Scan for the cell matching the given text and deliver its (X, Y) coordinate at center. 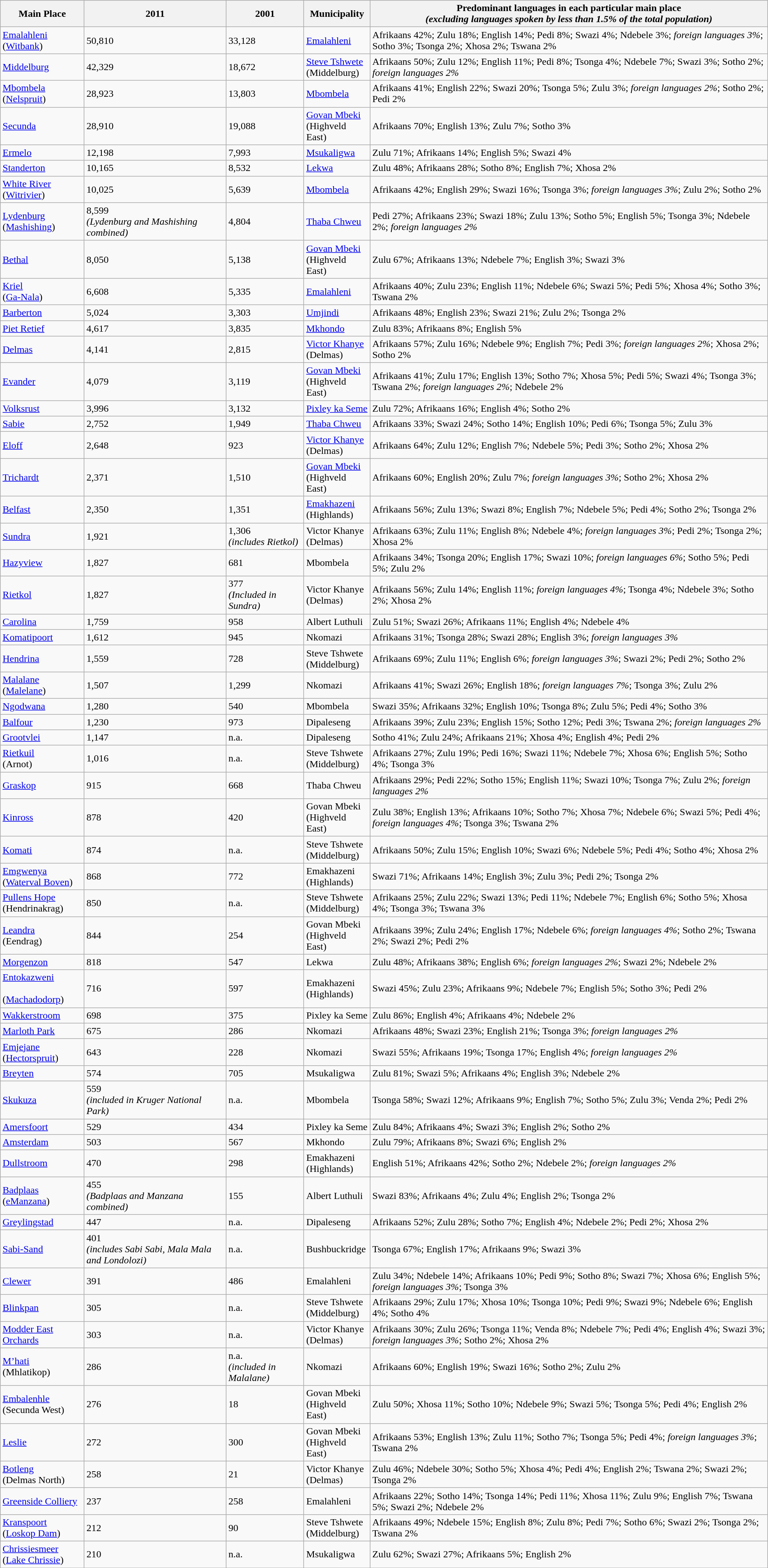
Sotho 41%; Zulu 24%; Afrikaans 21%; Xhosa 4%; English 4%; Pedi 2% (569, 738)
Afrikaans 41%; English 22%; Swazi 20%; Tsonga 5%; Zulu 3%; foreign languages 2%; Sotho 2%; Pedi 2% (569, 93)
Pullens Hope(Hendrinakrag) (42, 903)
Afrikaans 69%; Zulu 11%; English 6%; foreign languages 3%; Swazi 2%; Pedi 2%; Sotho 2% (569, 659)
Afrikaans 60%; English 19%; Swazi 16%; Sotho 2%; Zulu 2% (569, 1367)
8,599(Lydenburg and Mashishing combined) (155, 221)
1,612 (155, 637)
547 (265, 962)
Barberton (42, 312)
945 (265, 637)
Zulu 34%; Ndebele 14%; Afrikaans 10%; Pedi 9%; Sotho 8%; Swazi 7%; Xhosa 6%; English 5%; foreign languages 3%; Tsonga 3% (569, 1281)
Afrikaans 22%; Sotho 14%; Tsonga 14%; Pedi 11%; Xhosa 11%; Zulu 9%; English 7%; Tswana 5%; Swazi 2%; Ndebele 2% (569, 1501)
1,949 (265, 424)
Afrikaans 30%; Zulu 26%; Tsonga 11%; Venda 8%; Ndebele 7%; Pedi 4%; English 4%; Swazi 3%; foreign languages 3%; Sotho 2%; Xhosa 2% (569, 1334)
5,024 (155, 312)
Kranspoort(Loskop Dam) (42, 1528)
Balfour (42, 722)
Carolina (42, 622)
Skukuza (42, 1100)
Afrikaans 39%; Zulu 23%; English 15%; Sotho 12%; Pedi 3%; Tswana 2%; foreign languages 2% (569, 722)
English 51%; Afrikaans 42%; Sotho 2%; Ndebele 2%; foreign languages 2% (569, 1164)
Afrikaans 34%; Tsonga 20%; English 17%; Swazi 10%; foreign languages 6%; Sotho 5%; Pedi 5%; Zulu 2% (569, 563)
Afrikaans 39%; Zulu 24%; English 17%; Ndebele 6%; foreign languages 4%; Sotho 2%; Tswana 2%; Swazi 2%; Pedi 2% (569, 935)
923 (265, 445)
Afrikaans 53%; English 13%; Zulu 11%; Sotho 7%; Tsonga 5%; Pedi 4%; foreign languages 3%; Tswana 2% (569, 1442)
Afrikaans 25%; Zulu 22%; Swazi 13%; Pedi 11%; Ndebele 7%; English 6%; Sotho 5%; Xhosa 4%; Tsonga 3%; Tswana 3% (569, 903)
455(Badplaas and Manzana combined) (155, 1196)
434 (265, 1126)
Afrikaans 49%; Ndebele 15%; English 8%; Zulu 8%; Pedi 7%; Sotho 6%; Swazi 2%; Tsonga 2%; Tswana 2% (569, 1528)
868 (155, 877)
Afrikaans 48%; English 23%; Swazi 21%; Zulu 2%; Tsonga 2% (569, 312)
Zulu 79%; Afrikaans 8%; Swazi 6%; English 2% (569, 1142)
486 (265, 1281)
420 (265, 818)
Badplaas(eManzana) (42, 1196)
Greylingstad (42, 1222)
272 (155, 1442)
698 (155, 1015)
Emgwenya(Waterval Boven) (42, 877)
Zulu 83%; Afrikaans 8%; English 5% (569, 328)
5,639 (265, 189)
958 (265, 622)
276 (155, 1404)
Afrikaans 57%; Zulu 16%; Ndebele 9%; English 7%; Pedi 3%; foreign languages 2%; Xhosa 2%; Sotho 2% (569, 349)
Emalahleni(Witbank) (42, 40)
1,921 (155, 536)
Tsonga 58%; Swazi 12%; Afrikaans 9%; English 7%; Sotho 5%; Zulu 3%; Venda 2%; Pedi 2% (569, 1100)
White River(Witrivier) (42, 189)
2,815 (265, 349)
Zulu 38%; English 13%; Afrikaans 10%; Sotho 7%; Xhosa 7%; Ndebele 6%; Swazi 5%; Pedi 4%; foreign languages 4%; Tsonga 3%; Tswana 2% (569, 818)
Ermelo (42, 153)
Zulu 62%; Swazi 27%; Afrikaans 5%; English 2% (569, 1554)
Leslie (42, 1442)
Swazi 83%; Afrikaans 4%; Zulu 4%; English 2%; Tsonga 2% (569, 1196)
Sabi-Sand (42, 1249)
303 (155, 1334)
3,132 (265, 408)
874 (155, 850)
Afrikaans 64%; Zulu 12%; English 7%; Ndebele 5%; Pedi 3%; Sotho 2%; Xhosa 2% (569, 445)
503 (155, 1142)
Wakkerstroom (42, 1015)
Afrikaans 42%; English 29%; Swazi 16%; Tsonga 3%; foreign languages 3%; Zulu 2%; Sotho 2% (569, 189)
Predominant languages in each particular main place(excluding languages spoken by less than 1.5% of the total population) (569, 14)
Grootvlei (42, 738)
10,025 (155, 189)
3,303 (265, 312)
2011 (155, 14)
Afrikaans 42%; Zulu 18%; English 14%; Pedi 8%; Swazi 4%; Ndebele 3%; foreign languages 3%; Sotho 3%; Tsonga 2%; Xhosa 2%; Tswana 2% (569, 40)
878 (155, 818)
28,923 (155, 93)
Botleng(Delmas North) (42, 1475)
850 (155, 903)
254 (265, 935)
Afrikaans 41%; Swazi 26%; English 18%; foreign languages 7%; Tsonga 3%; Zulu 2% (569, 685)
Zulu 71%; Afrikaans 14%; English 5%; Swazi 4% (569, 153)
Delmas (42, 349)
Afrikaans 52%; Zulu 28%; Sotho 7%; English 4%; Ndebele 2%; Pedi 2%; Xhosa 2% (569, 1222)
Middelburg (42, 67)
Zulu 84%; Afrikaans 4%; Swazi 3%; English 2%; Sotho 2% (569, 1126)
772 (265, 877)
Clewer (42, 1281)
18,672 (265, 67)
Amersfoort (42, 1126)
Zulu 72%; Afrikaans 16%; English 4%; Sotho 2% (569, 408)
33,128 (265, 40)
401(includes Sabi Sabi, Mala Mala and Londolozi) (155, 1249)
Municipality (337, 14)
n.a.(included in Malalane) (265, 1367)
Dullstroom (42, 1164)
155 (265, 1196)
Afrikaans 63%; Zulu 11%; English 8%; Ndebele 4%; foreign languages 3%; Pedi 2%; Tsonga 2%; Xhosa 2% (569, 536)
Tsonga 67%; English 17%; Afrikaans 9%; Swazi 3% (569, 1249)
Zulu 67%; Afrikaans 13%; Ndebele 7%; English 3%; Swazi 3% (569, 259)
716 (155, 989)
Afrikaans 40%; Zulu 23%; English 11%; Ndebele 6%; Swazi 5%; Pedi 5%; Xhosa 4%; Sotho 3%; Tswana 2% (569, 291)
237 (155, 1501)
Embalenhle(Secunda West) (42, 1404)
Blinkpan (42, 1308)
Zulu 48%; Afrikaans 38%; English 6%; foreign languages 2%; Swazi 2%; Ndebele 2% (569, 962)
Bethal (42, 259)
42,329 (155, 67)
Modder East Orchards (42, 1334)
567 (265, 1142)
305 (155, 1308)
447 (155, 1222)
Entokazweni(Machadodorp) (42, 989)
4,079 (155, 382)
8,532 (265, 168)
1,759 (155, 622)
Sabie (42, 424)
298 (265, 1164)
643 (155, 1052)
Afrikaans 41%; Zulu 17%; English 13%; Sotho 7%; Xhosa 5%; Pedi 5%; Swazi 4%; Tsonga 3%; Tswana 2%; foreign languages 2%; Ndebele 2% (569, 382)
7,993 (265, 153)
Bushbuckridge (337, 1249)
Afrikaans 56%; Zulu 13%; Swazi 8%; English 7%; Ndebele 5%; Pedi 4%; Sotho 2%; Tsonga 2% (569, 509)
12,198 (155, 153)
Afrikaans 50%; Zulu 15%; English 10%; Swazi 6%; Ndebele 5%; Pedi 4%; Sotho 4%; Xhosa 2% (569, 850)
559(included in Kruger National Park) (155, 1100)
529 (155, 1126)
973 (265, 722)
21 (265, 1475)
8,050 (155, 259)
Morgenzon (42, 962)
Zulu 50%; Xhosa 11%; Sotho 10%; Ndebele 9%; Swazi 5%; Tsonga 5%; Pedi 4%; English 2% (569, 1404)
Swazi 71%; Afrikaans 14%; English 3%; Zulu 3%; Pedi 2%; Tsonga 2% (569, 877)
Zulu 48%; Afrikaans 28%; Sotho 8%; English 7%; Xhosa 2% (569, 168)
Lydenburg(Mashishing) (42, 221)
Afrikaans 70%; English 13%; Zulu 7%; Sotho 3% (569, 126)
Kinross (42, 818)
2,648 (155, 445)
M’hati(Mhlatikop) (42, 1367)
Pedi 27%; Afrikaans 23%; Swazi 18%; Zulu 13%; Sotho 5%; English 5%; Tsonga 3%; Ndebele 2%; foreign languages 2% (569, 221)
668 (265, 786)
Zulu 86%; English 4%; Afrikaans 4%; Ndebele 2% (569, 1015)
1,510 (265, 477)
13,803 (265, 93)
375 (265, 1015)
844 (155, 935)
228 (265, 1052)
Sundra (42, 536)
Mbombela(Nelspruit) (42, 93)
Zulu 81%; Swazi 5%; Afrikaans 4%; English 3%; Ndebele 2% (569, 1073)
Malalane(Malelane) (42, 685)
Emjejane(Hectorspruit) (42, 1052)
377(Included in Sundra) (265, 595)
Zulu 46%; Ndebele 30%; Sotho 5%; Xhosa 4%; Pedi 4%; English 2%; Tswana 2%; Swazi 2%; Tsonga 2% (569, 1475)
Afrikaans 31%; Tsonga 28%; Swazi 28%; English 3%; foreign languages 3% (569, 637)
Rietkuil(Arnot) (42, 759)
1,230 (155, 722)
1,559 (155, 659)
675 (155, 1031)
Amsterdam (42, 1142)
212 (155, 1528)
5,335 (265, 291)
681 (265, 563)
Rietkol (42, 595)
1,016 (155, 759)
1,351 (265, 509)
470 (155, 1164)
4,804 (265, 221)
Hazyview (42, 563)
3,835 (265, 328)
Marloth Park (42, 1031)
540 (265, 706)
Breyten (42, 1073)
6,608 (155, 291)
1,147 (155, 738)
19,088 (265, 126)
2001 (265, 14)
705 (265, 1073)
Afrikaans 29%; Pedi 22%; Sotho 15%; English 11%; Swazi 10%; Tsonga 7%; Zulu 2%; foreign languages 2% (569, 786)
728 (265, 659)
Afrikaans 27%; Zulu 19%; Pedi 16%; Swazi 11%; Ndebele 7%; Xhosa 6%; English 5%; Sotho 4%; Tsonga 3% (569, 759)
Greenside Colliery (42, 1501)
Leandra(Eendrag) (42, 935)
Ngodwana (42, 706)
Standerton (42, 168)
Afrikaans 33%; Swazi 24%; Sotho 14%; English 10%; Pedi 6%; Tsonga 5%; Zulu 3% (569, 424)
2,350 (155, 509)
18 (265, 1404)
Evander (42, 382)
300 (265, 1442)
Afrikaans 56%; Zulu 14%; English 11%; foreign languages 4%; Tsonga 4%; Ndebele 3%; Sotho 2%; Xhosa 2% (569, 595)
Umjindi (337, 312)
Swazi 45%; Zulu 23%; Afrikaans 9%; Ndebele 7%; English 5%; Sotho 3%; Pedi 2% (569, 989)
Afrikaans 48%; Swazi 23%; English 21%; Tsonga 3%; foreign languages 2% (569, 1031)
1,280 (155, 706)
210 (155, 1554)
Hendrina (42, 659)
1,507 (155, 685)
Eloff (42, 445)
Secunda (42, 126)
Afrikaans 50%; Zulu 12%; English 11%; Pedi 8%; Tsonga 4%; Ndebele 7%; Swazi 3%; Sotho 2%; foreign languages 2% (569, 67)
5,138 (265, 259)
597 (265, 989)
Belfast (42, 509)
Chrissiesmeer(Lake Chrissie) (42, 1554)
10,165 (155, 168)
28,910 (155, 126)
4,617 (155, 328)
2,752 (155, 424)
3,119 (265, 382)
Komatipoort (42, 637)
50,810 (155, 40)
90 (265, 1528)
391 (155, 1281)
Swazi 35%; Afrikaans 32%; English 10%; Tsonga 8%; Zulu 5%; Pedi 4%; Sotho 3% (569, 706)
1,299 (265, 685)
Zulu 51%; Swazi 26%; Afrikaans 11%; English 4%; Ndebele 4% (569, 622)
Afrikaans 29%; Zulu 17%; Xhosa 10%; Tsonga 10%; Pedi 9%; Swazi 9%; Ndebele 6%; English 4%; Sotho 4% (569, 1308)
574 (155, 1073)
Swazi 55%; Afrikaans 19%; Tsonga 17%; English 4%; foreign languages 2% (569, 1052)
4,141 (155, 349)
Piet Retief (42, 328)
Komati (42, 850)
Volksrust (42, 408)
Afrikaans 60%; English 20%; Zulu 7%; foreign languages 3%; Sotho 2%; Xhosa 2% (569, 477)
Trichardt (42, 477)
3,996 (155, 408)
Main Place (42, 14)
915 (155, 786)
818 (155, 962)
1,306(includes Rietkol) (265, 536)
2,371 (155, 477)
Graskop (42, 786)
Kriel(Ga-Nala) (42, 291)
